Return the (X, Y) coordinate for the center point of the cell that contains the specified text.  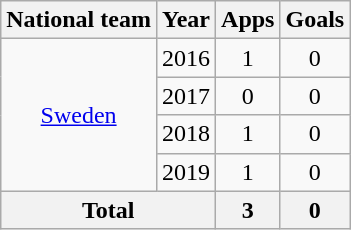
Sweden (79, 115)
Total (108, 210)
2019 (186, 172)
2018 (186, 134)
2017 (186, 96)
Year (186, 20)
3 (248, 210)
Goals (315, 20)
2016 (186, 58)
Apps (248, 20)
National team (79, 20)
